Extract the (X, Y) coordinate from the center of the cell holding the provided text.  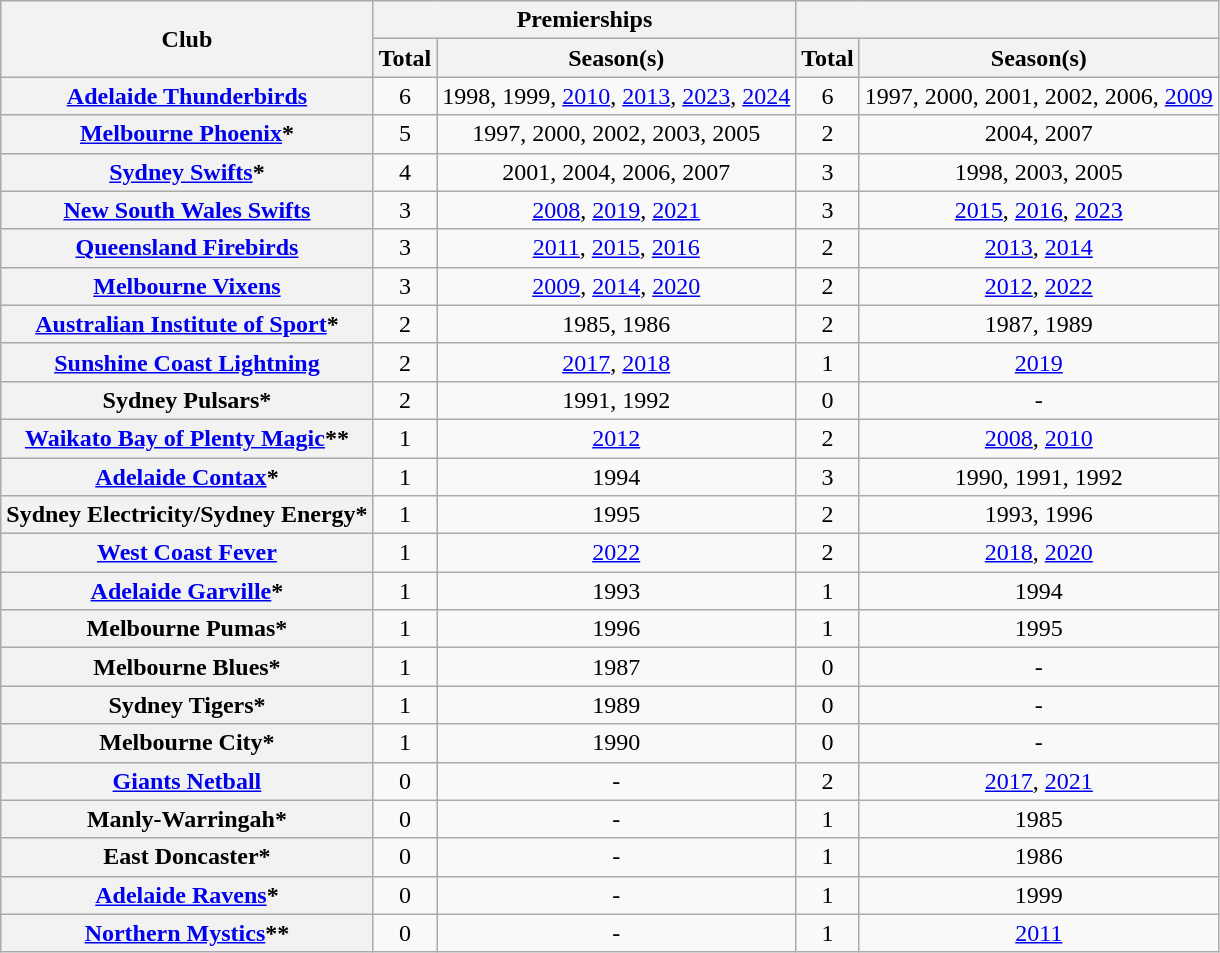
1985 (1038, 819)
2009, 2014, 2020 (616, 286)
Waikato Bay of Plenty Magic** (187, 438)
Adelaide Garville* (187, 591)
2015, 2016, 2023 (1038, 210)
1989 (616, 705)
Sydney Pulsars* (187, 400)
1999 (1038, 895)
1990, 1991, 1992 (1038, 477)
2012, 2022 (1038, 286)
2022 (616, 553)
Sydney Tigers* (187, 705)
Sydney Electricity/Sydney Energy* (187, 515)
1993 (616, 591)
Adelaide Contax* (187, 477)
1997, 2000, 2002, 2003, 2005 (616, 134)
1997, 2000, 2001, 2002, 2006, 2009 (1038, 96)
2019 (1038, 362)
Melbourne Phoenix* (187, 134)
1993, 1996 (1038, 515)
Adelaide Ravens* (187, 895)
Melbourne Pumas* (187, 629)
2011 (1038, 933)
Sunshine Coast Lightning (187, 362)
New South Wales Swifts (187, 210)
2011, 2015, 2016 (616, 248)
Club (187, 39)
1996 (616, 629)
1991, 1992 (616, 400)
2018, 2020 (1038, 553)
1998, 2003, 2005 (1038, 172)
East Doncaster* (187, 857)
4 (405, 172)
2017, 2018 (616, 362)
2008, 2010 (1038, 438)
Melbourne City* (187, 743)
Queensland Firebirds (187, 248)
West Coast Fever (187, 553)
2008, 2019, 2021 (616, 210)
1985, 1986 (616, 324)
Giants Netball (187, 781)
Melbourne Blues* (187, 667)
2004, 2007 (1038, 134)
Melbourne Vixens (187, 286)
Premierships (584, 20)
1987, 1989 (1038, 324)
Australian Institute of Sport* (187, 324)
Sydney Swifts* (187, 172)
Manly-Warringah* (187, 819)
2013, 2014 (1038, 248)
2012 (616, 438)
1990 (616, 743)
Adelaide Thunderbirds (187, 96)
2017, 2021 (1038, 781)
1986 (1038, 857)
1998, 1999, 2010, 2013, 2023, 2024 (616, 96)
2001, 2004, 2006, 2007 (616, 172)
Northern Mystics** (187, 933)
5 (405, 134)
1987 (616, 667)
